Find where the given text appears and provide that cell's center as [x, y] coordinate. 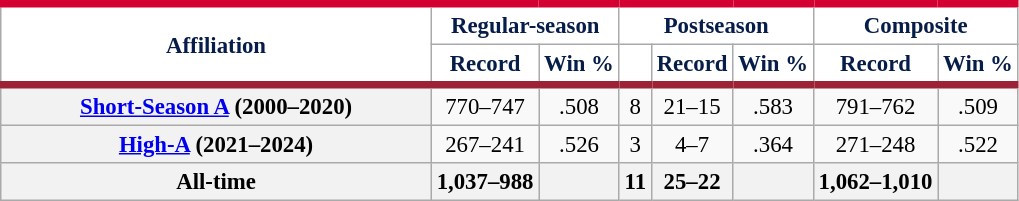
.583 [773, 106]
Affiliation [216, 44]
11 [635, 182]
.508 [579, 106]
1,037–988 [484, 182]
21–15 [692, 106]
.364 [773, 145]
Short-Season A (2000–2020) [216, 106]
25–22 [692, 182]
Composite [916, 24]
.522 [978, 145]
.526 [579, 145]
791–762 [875, 106]
High-A (2021–2024) [216, 145]
3 [635, 145]
4–7 [692, 145]
8 [635, 106]
271–248 [875, 145]
.509 [978, 106]
267–241 [484, 145]
Postseason [716, 24]
770–747 [484, 106]
Regular-season [525, 24]
1,062–1,010 [875, 182]
All-time [216, 182]
